From the cell containing the given text, extract its center point as (x, y) coordinate. 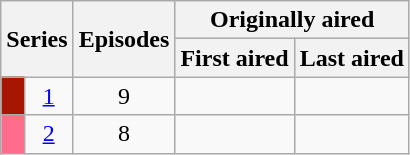
8 (124, 134)
2 (48, 134)
1 (48, 96)
Last aired (352, 58)
Episodes (124, 39)
First aired (234, 58)
Originally aired (292, 20)
Series (37, 39)
9 (124, 96)
